Output the (x, y) coordinate of the center of the cell containing the given text.  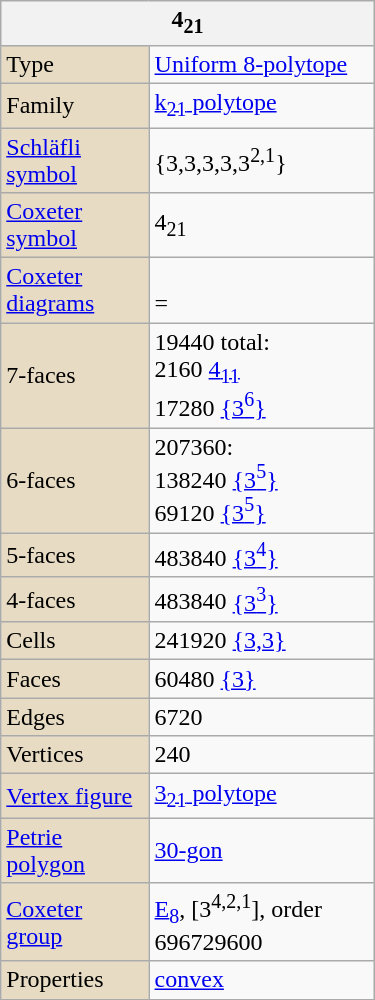
483840 {33} (262, 600)
30-gon (262, 850)
321 polytope (262, 796)
5-faces (75, 556)
Vertices (75, 755)
241920 {3,3} (262, 641)
Properties (75, 980)
240 (262, 755)
Vertex figure (75, 796)
= (262, 290)
4-faces (75, 600)
7-faces (75, 376)
207360:138240 {35}69120 {35} (262, 480)
6720 (262, 717)
convex (262, 980)
Coxeter group (75, 922)
Schläfli symbol (75, 160)
Family (75, 105)
Cells (75, 641)
19440 total:2160 41117280 {36} (262, 376)
{3,3,3,3,32,1} (262, 160)
Coxeter symbol (75, 226)
k21 polytope (262, 105)
Edges (75, 717)
6-faces (75, 480)
Faces (75, 679)
Type (75, 64)
Petrie polygon (75, 850)
483840 {34} (262, 556)
Uniform 8-polytope (262, 64)
Coxeter diagrams (75, 290)
E8, [34,2,1], order 696729600 (262, 922)
60480 {3} (262, 679)
